Search for the cell housing the specified text and yield its (x, y) center coordinate. 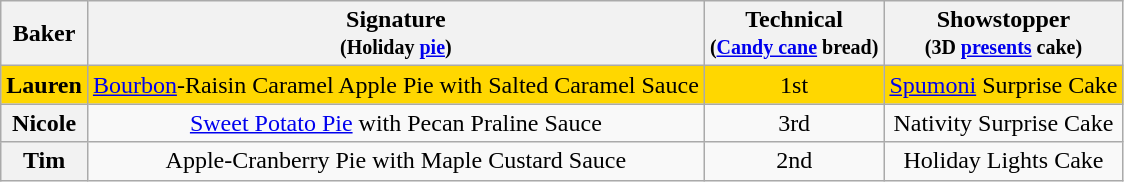
Signature(Holiday pie) (396, 34)
Showstopper(3D presents cake) (1004, 34)
Holiday Lights Cake (1004, 161)
Technical(Candy cane bread) (794, 34)
Nicole (44, 123)
Nativity Surprise Cake (1004, 123)
Tim (44, 161)
3rd (794, 123)
Sweet Potato Pie with Pecan Praline Sauce (396, 123)
Lauren (44, 85)
2nd (794, 161)
1st (794, 85)
Bourbon-Raisin Caramel Apple Pie with Salted Caramel Sauce (396, 85)
Apple-Cranberry Pie with Maple Custard Sauce (396, 161)
Spumoni Surprise Cake (1004, 85)
Baker (44, 34)
